For the text-containing cell, return its midpoint in (x, y) coordinate format. 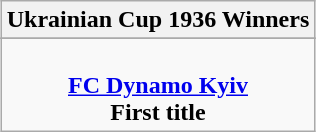
Ukrainian Cup 1936 Winners (158, 20)
FC Dynamo KyivFirst title (158, 85)
